Detect which cell encompasses the target text, then output its [X, Y] center coordinate. 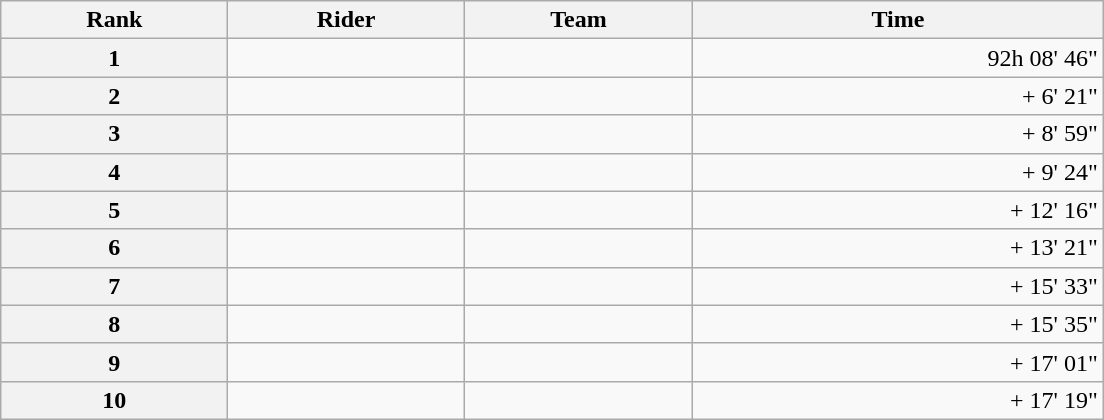
+ 17' 01" [898, 362]
+ 13' 21" [898, 248]
8 [114, 324]
+ 15' 35" [898, 324]
+ 15' 33" [898, 286]
3 [114, 134]
+ 9' 24" [898, 172]
+ 8' 59" [898, 134]
Time [898, 20]
Team [578, 20]
Rider [346, 20]
+ 12' 16" [898, 210]
10 [114, 400]
4 [114, 172]
2 [114, 96]
92h 08' 46" [898, 58]
9 [114, 362]
6 [114, 248]
+ 17' 19" [898, 400]
+ 6' 21" [898, 96]
Rank [114, 20]
7 [114, 286]
5 [114, 210]
1 [114, 58]
